For the text-containing cell, return its midpoint in [X, Y] coordinate format. 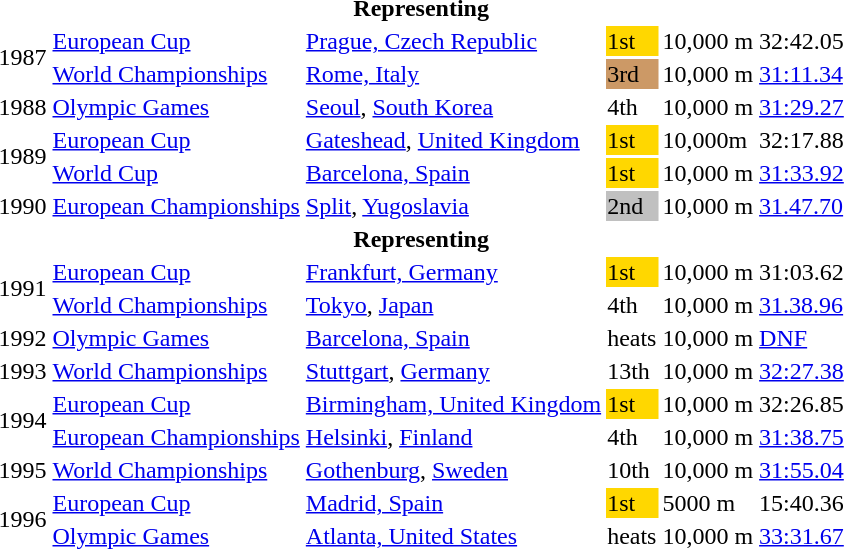
Stuttgart, Germany [453, 371]
Prague, Czech Republic [453, 41]
Gateshead, United Kingdom [453, 140]
5000 m [708, 503]
Tokyo, Japan [453, 305]
Gothenburg, Sweden [453, 470]
13th [632, 371]
Rome, Italy [453, 74]
Madrid, Spain [453, 503]
heats [632, 338]
Frankfurt, Germany [453, 272]
Helsinki, Finland [453, 437]
Seoul, South Korea [453, 107]
10th [632, 470]
2nd [632, 206]
World Cup [176, 173]
10,000m [708, 140]
Birmingham, United Kingdom [453, 404]
Split, Yugoslavia [453, 206]
3rd [632, 74]
